Search for the cell housing the specified text and yield its [X, Y] center coordinate. 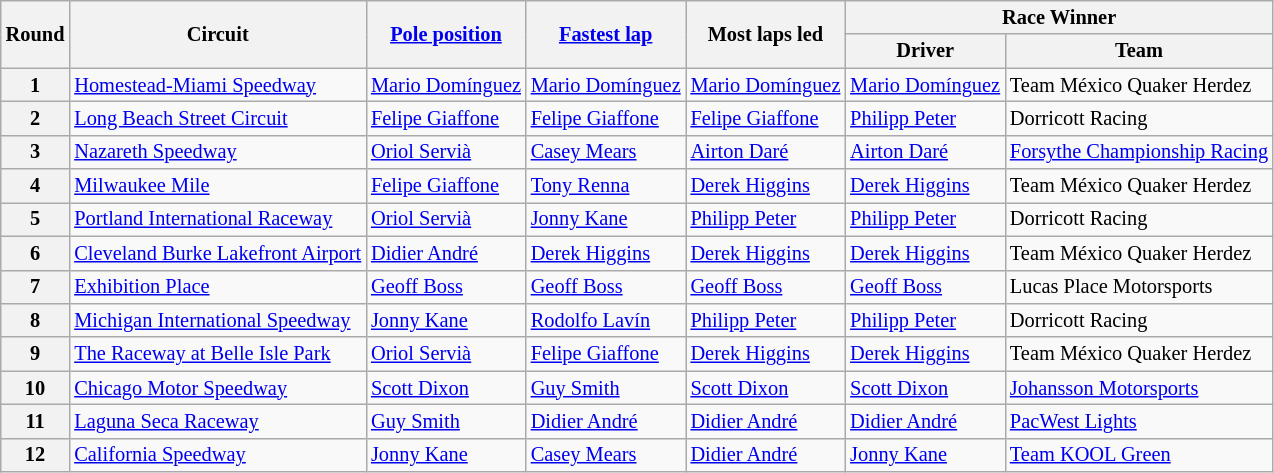
11 [36, 421]
Driver [925, 51]
The Raceway at Belle Isle Park [218, 354]
PacWest Lights [1139, 421]
Most laps led [766, 34]
Team KOOL Green [1139, 455]
3 [36, 152]
Johansson Motorsports [1139, 388]
Race Winner [1059, 17]
8 [36, 320]
12 [36, 455]
10 [36, 388]
Laguna Seca Raceway [218, 421]
Circuit [218, 34]
6 [36, 253]
Homestead-Miami Speedway [218, 85]
5 [36, 219]
Milwaukee Mile [218, 186]
Lucas Place Motorsports [1139, 287]
7 [36, 287]
Team [1139, 51]
Exhibition Place [218, 287]
Round [36, 34]
Nazareth Speedway [218, 152]
2 [36, 118]
Long Beach Street Circuit [218, 118]
Fastest lap [606, 34]
Rodolfo Lavín [606, 320]
California Speedway [218, 455]
1 [36, 85]
4 [36, 186]
Cleveland Burke Lakefront Airport [218, 253]
Portland International Raceway [218, 219]
Michigan International Speedway [218, 320]
Pole position [446, 34]
9 [36, 354]
Tony Renna [606, 186]
Chicago Motor Speedway [218, 388]
Forsythe Championship Racing [1139, 152]
